Identify which cell holds the provided text, then report its [x, y] central coordinate. 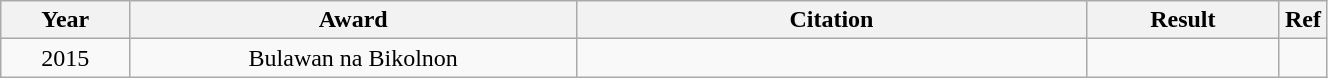
Award [354, 20]
Result [1182, 20]
Bulawan na Bikolnon [354, 58]
Citation [832, 20]
Ref [1302, 20]
2015 [66, 58]
Year [66, 20]
